For the text-containing cell, return its midpoint in (X, Y) coordinate format. 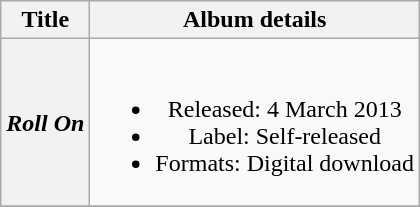
Album details (255, 20)
Roll On (46, 122)
Title (46, 20)
Released: 4 March 2013Label: Self-releasedFormats: Digital download (255, 122)
